Identify which cell holds the provided text, then report its (x, y) central coordinate. 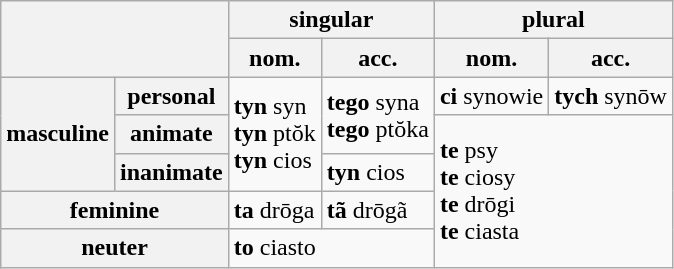
plural (553, 20)
ta drōga (274, 210)
personal (171, 96)
tyn cios (378, 172)
neuter (114, 248)
animate (171, 134)
te psyte ciosyte drōgite ciasta (553, 191)
masculine (58, 134)
tego synatego ptŏka (378, 115)
inanimate (171, 172)
ci synowie (491, 96)
singular (331, 20)
tã drōgã (378, 210)
to ciasto (331, 248)
feminine (114, 210)
tych synōw (611, 96)
tyn syntyn ptŏktyn cios (274, 134)
